Find where the given text appears and provide that cell's center as [x, y] coordinate. 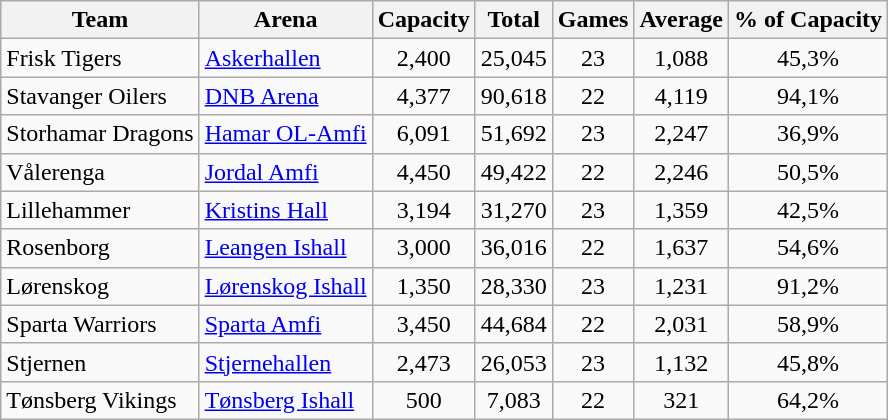
Tønsberg Ishall [286, 400]
1,350 [424, 286]
25,045 [514, 58]
500 [424, 400]
Lørenskog Ishall [286, 286]
3,450 [424, 324]
Games [593, 20]
Tønsberg Vikings [100, 400]
6,091 [424, 134]
7,083 [514, 400]
Jordal Amfi [286, 172]
Team [100, 20]
36,016 [514, 248]
Sparta Amfi [286, 324]
Frisk Tigers [100, 58]
321 [682, 400]
1,132 [682, 362]
Average [682, 20]
Lillehammer [100, 210]
Lørenskog [100, 286]
Leangen Ishall [286, 248]
1,359 [682, 210]
% of Capacity [808, 20]
1,088 [682, 58]
3,000 [424, 248]
49,422 [514, 172]
Storhamar Dragons [100, 134]
1,231 [682, 286]
2,031 [682, 324]
44,684 [514, 324]
Stjernen [100, 362]
45,3% [808, 58]
Askerhallen [286, 58]
Stjernehallen [286, 362]
64,2% [808, 400]
90,618 [514, 96]
Capacity [424, 20]
50,5% [808, 172]
4,119 [682, 96]
4,450 [424, 172]
28,330 [514, 286]
94,1% [808, 96]
45,8% [808, 362]
Sparta Warriors [100, 324]
2,473 [424, 362]
54,6% [808, 248]
Hamar OL-Amfi [286, 134]
Vålerenga [100, 172]
91,2% [808, 286]
2,400 [424, 58]
3,194 [424, 210]
Total [514, 20]
Arena [286, 20]
36,9% [808, 134]
Rosenborg [100, 248]
Stavanger Oilers [100, 96]
31,270 [514, 210]
51,692 [514, 134]
1,637 [682, 248]
42,5% [808, 210]
2,247 [682, 134]
58,9% [808, 324]
4,377 [424, 96]
Kristins Hall [286, 210]
2,246 [682, 172]
26,053 [514, 362]
DNB Arena [286, 96]
